Return [x, y] of the center of cell containing provided text 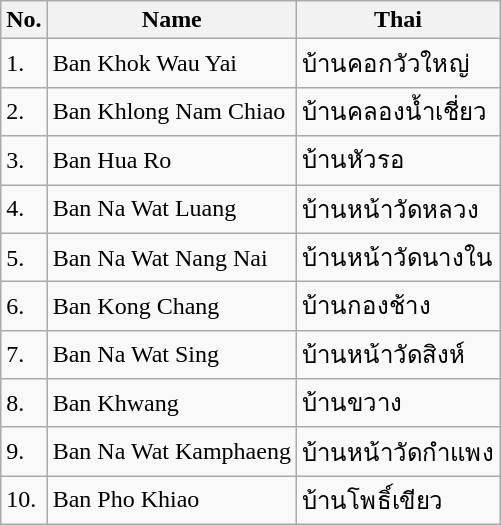
1. [24, 64]
Name [172, 20]
บ้านหน้าวัดสิงห์ [398, 354]
บ้านหน้าวัดหลวง [398, 208]
บ้านขวาง [398, 404]
บ้านคลองน้ำเชี่ยว [398, 112]
9. [24, 452]
3. [24, 160]
บ้านคอกวัวใหญ่ [398, 64]
บ้านโพธิ์เขียว [398, 500]
5. [24, 258]
Ban Na Wat Luang [172, 208]
บ้านหน้าวัดนางใน [398, 258]
Ban Khwang [172, 404]
Ban Kong Chang [172, 306]
7. [24, 354]
2. [24, 112]
8. [24, 404]
Ban Pho Khiao [172, 500]
Ban Na Wat Kamphaeng [172, 452]
6. [24, 306]
10. [24, 500]
Ban Na Wat Sing [172, 354]
Ban Khlong Nam Chiao [172, 112]
No. [24, 20]
บ้านหัวรอ [398, 160]
Ban Na Wat Nang Nai [172, 258]
Ban Hua Ro [172, 160]
4. [24, 208]
บ้านหน้าวัดกำแพง [398, 452]
บ้านกองช้าง [398, 306]
Ban Khok Wau Yai [172, 64]
Thai [398, 20]
